From the cell containing the given text, extract its center point as (x, y) coordinate. 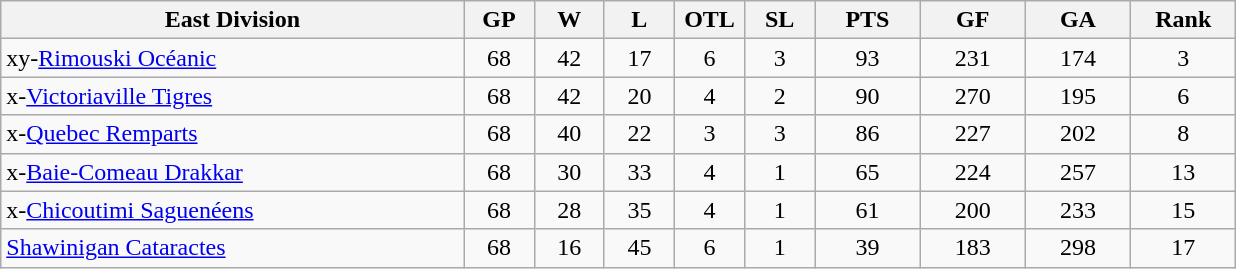
x-Quebec Remparts (232, 134)
270 (972, 96)
OTL (709, 20)
200 (972, 210)
227 (972, 134)
61 (868, 210)
28 (569, 210)
GF (972, 20)
233 (1078, 210)
93 (868, 58)
Shawinigan Cataractes (232, 248)
15 (1184, 210)
224 (972, 172)
xy-Rimouski Océanic (232, 58)
30 (569, 172)
x-Baie-Comeau Drakkar (232, 172)
33 (639, 172)
16 (569, 248)
90 (868, 96)
GP (499, 20)
86 (868, 134)
Rank (1184, 20)
20 (639, 96)
65 (868, 172)
45 (639, 248)
L (639, 20)
195 (1078, 96)
GA (1078, 20)
13 (1184, 172)
SL (780, 20)
W (569, 20)
40 (569, 134)
231 (972, 58)
35 (639, 210)
257 (1078, 172)
x-Chicoutimi Saguenéens (232, 210)
PTS (868, 20)
298 (1078, 248)
x-Victoriaville Tigres (232, 96)
8 (1184, 134)
39 (868, 248)
East Division (232, 20)
202 (1078, 134)
174 (1078, 58)
2 (780, 96)
22 (639, 134)
183 (972, 248)
